Provide the (x, y) coordinate of the cell's center where the given text is located.  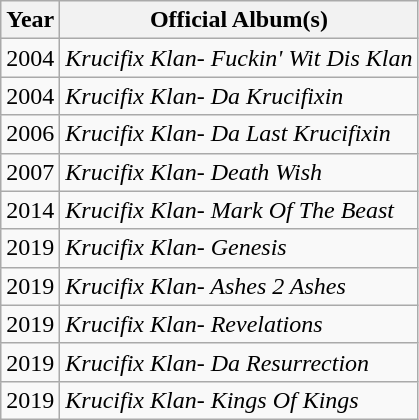
2006 (30, 134)
Year (30, 20)
Krucifix Klan- Fuckin' Wit Dis Klan (239, 58)
Krucifix Klan- Death Wish (239, 172)
2014 (30, 210)
Krucifix Klan- Da Krucifixin (239, 96)
Krucifix Klan- Ashes 2 Ashes (239, 286)
Krucifix Klan- Da Last Krucifixin (239, 134)
Krucifix Klan- Kings Of Kings (239, 400)
Krucifix Klan- Mark Of The Beast (239, 210)
2007 (30, 172)
Official Album(s) (239, 20)
Krucifix Klan- Revelations (239, 324)
Krucifix Klan- Genesis (239, 248)
Krucifix Klan- Da Resurrection (239, 362)
